Return the [X, Y] coordinate for the center point of the cell that contains the specified text.  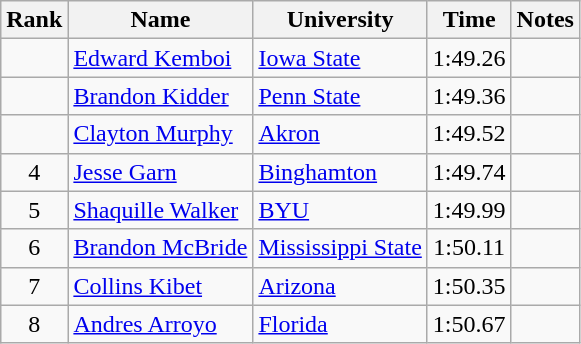
1:49.74 [469, 172]
1:49.26 [469, 58]
University [340, 20]
6 [34, 248]
Notes [545, 20]
Penn State [340, 96]
Brandon McBride [160, 248]
1:50.35 [469, 286]
Time [469, 20]
Shaquille Walker [160, 210]
1:49.99 [469, 210]
Binghamton [340, 172]
Edward Kemboi [160, 58]
Florida [340, 324]
Clayton Murphy [160, 134]
8 [34, 324]
Mississippi State [340, 248]
4 [34, 172]
Name [160, 20]
Akron [340, 134]
Jesse Garn [160, 172]
Andres Arroyo [160, 324]
1:50.67 [469, 324]
5 [34, 210]
1:49.36 [469, 96]
7 [34, 286]
1:50.11 [469, 248]
Collins Kibet [160, 286]
1:49.52 [469, 134]
Arizona [340, 286]
Brandon Kidder [160, 96]
BYU [340, 210]
Rank [34, 20]
Iowa State [340, 58]
